Provide the (X, Y) coordinate of the cell's center where the given text is located.  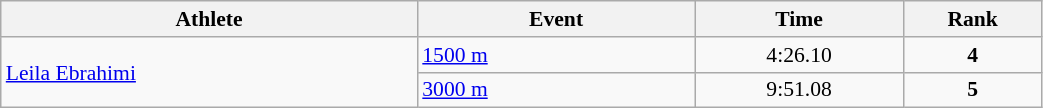
Event (556, 19)
5 (972, 90)
1500 m (556, 55)
Leila Ebrahimi (210, 72)
Athlete (210, 19)
4 (972, 55)
Rank (972, 19)
Time (799, 19)
4:26.10 (799, 55)
9:51.08 (799, 90)
3000 m (556, 90)
